From the cell containing the given text, extract its center point as [X, Y] coordinate. 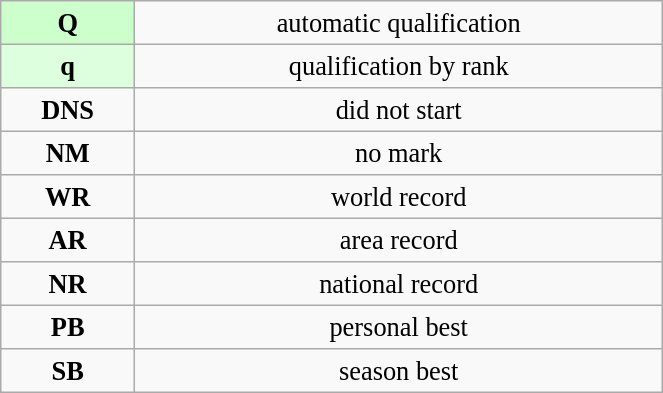
NR [68, 284]
q [68, 66]
no mark [399, 153]
national record [399, 284]
personal best [399, 327]
AR [68, 240]
NM [68, 153]
WR [68, 197]
automatic qualification [399, 22]
world record [399, 197]
season best [399, 371]
did not start [399, 109]
area record [399, 240]
Q [68, 22]
qualification by rank [399, 66]
PB [68, 327]
DNS [68, 109]
SB [68, 371]
